Determine the (x, y) coordinate at the center of the cell enclosing the given text.  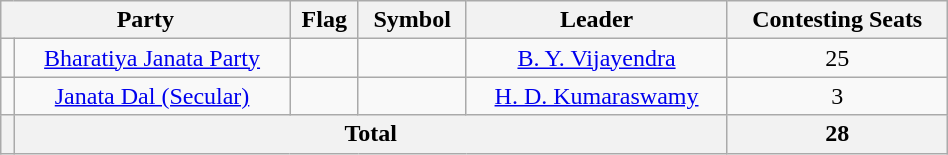
Party (146, 20)
Total (370, 134)
3 (837, 96)
H. D. Kumaraswamy (596, 96)
Symbol (412, 20)
28 (837, 134)
Leader (596, 20)
B. Y. Vijayendra (596, 58)
25 (837, 58)
Janata Dal (Secular) (152, 96)
Contesting Seats (837, 20)
Flag (324, 20)
Bharatiya Janata Party (152, 58)
